Detect which cell encompasses the target text, then output its (X, Y) center coordinate. 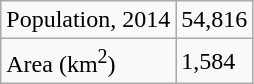
Area (km2) (88, 62)
1,584 (214, 62)
Population, 2014 (88, 20)
54,816 (214, 20)
